From the cell containing the given text, extract its center point as (X, Y) coordinate. 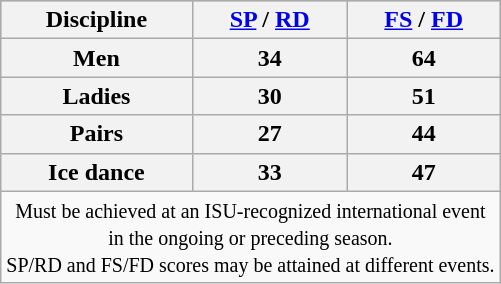
27 (270, 134)
Ice dance (96, 172)
SP / RD (270, 20)
Pairs (96, 134)
30 (270, 96)
51 (424, 96)
Ladies (96, 96)
64 (424, 58)
47 (424, 172)
Men (96, 58)
33 (270, 172)
34 (270, 58)
Discipline (96, 20)
FS / FD (424, 20)
44 (424, 134)
